Locate the cell with the specified text and output its [x, y] center coordinate. 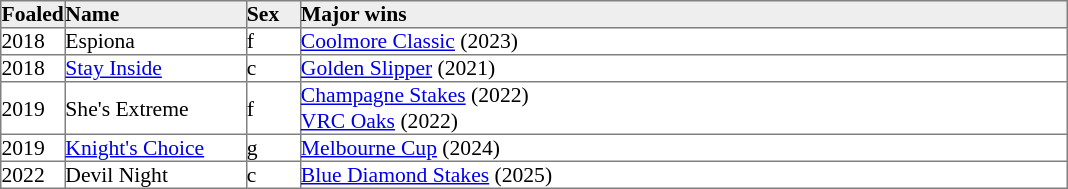
Sex [273, 14]
Coolmore Classic (2023) [683, 42]
Major wins [683, 14]
Name [156, 14]
Blue Diamond Stakes (2025) [683, 174]
2022 [33, 174]
Devil Night [156, 174]
Foaled [33, 14]
Knight's Choice [156, 148]
Espiona [156, 42]
Stay Inside [156, 68]
Golden Slipper (2021) [683, 68]
She's Extreme [156, 108]
Melbourne Cup (2024) [683, 148]
Champagne Stakes (2022) VRC Oaks (2022) [683, 108]
g [273, 148]
